Scan for the cell matching the given text and deliver its [x, y] coordinate at center. 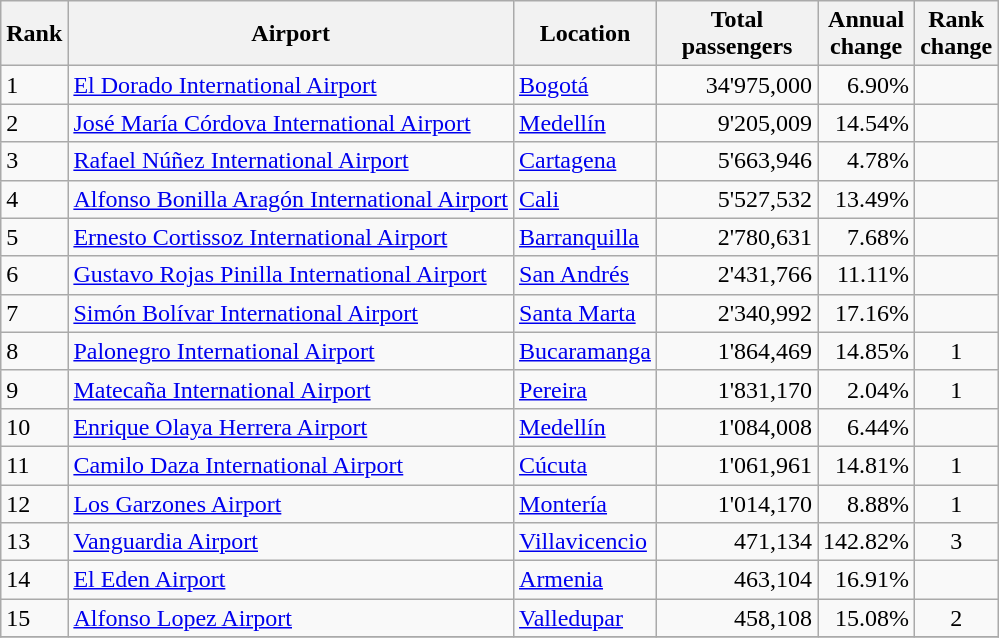
14.54% [866, 123]
Rankchange [956, 34]
Barranquilla [586, 237]
16.91% [866, 580]
Simón Bolívar International Airport [291, 313]
14.85% [866, 351]
Los Garzones Airport [291, 503]
2.04% [866, 389]
1'061,961 [738, 465]
Rafael Núñez International Airport [291, 161]
13.49% [866, 199]
5 [34, 237]
14 [34, 580]
2'340,992 [738, 313]
Rank [34, 34]
1'864,469 [738, 351]
15.08% [866, 618]
15 [34, 618]
1'014,170 [738, 503]
Alfonso Lopez Airport [291, 618]
Totalpassengers [738, 34]
Matecaña International Airport [291, 389]
9 [34, 389]
Enrique Olaya Herrera Airport [291, 427]
463,104 [738, 580]
Bucaramanga [586, 351]
Vanguardia Airport [291, 542]
14.81% [866, 465]
San Andrés [586, 275]
El Eden Airport [291, 580]
Airport [291, 34]
13 [34, 542]
2'431,766 [738, 275]
Camilo Daza International Airport [291, 465]
Cúcuta [586, 465]
4 [34, 199]
458,108 [738, 618]
17.16% [866, 313]
Palonegro International Airport [291, 351]
1'831,170 [738, 389]
4.78% [866, 161]
6 [34, 275]
5'663,946 [738, 161]
Ernesto Cortissoz International Airport [291, 237]
34'975,000 [738, 85]
Annualchange [866, 34]
José María Córdova International Airport [291, 123]
Location [586, 34]
6.90% [866, 85]
Pereira [586, 389]
11 [34, 465]
Cartagena [586, 161]
471,134 [738, 542]
7 [34, 313]
2'780,631 [738, 237]
Cali [586, 199]
142.82% [866, 542]
Gustavo Rojas Pinilla International Airport [291, 275]
7.68% [866, 237]
Valledupar [586, 618]
9'205,009 [738, 123]
8 [34, 351]
El Dorado International Airport [291, 85]
11.11% [866, 275]
Santa Marta [586, 313]
1'084,008 [738, 427]
12 [34, 503]
6.44% [866, 427]
Villavicencio [586, 542]
5'527,532 [738, 199]
Armenia [586, 580]
Alfonso Bonilla Aragón International Airport [291, 199]
Bogotá [586, 85]
10 [34, 427]
Montería [586, 503]
8.88% [866, 503]
